Extract the [X, Y] coordinate from the center of the cell holding the provided text.  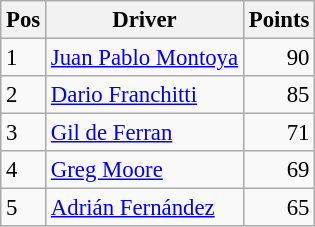
Adrián Fernández [145, 208]
71 [278, 133]
85 [278, 95]
Greg Moore [145, 170]
Juan Pablo Montoya [145, 58]
Gil de Ferran [145, 133]
5 [24, 208]
Driver [145, 20]
90 [278, 58]
65 [278, 208]
3 [24, 133]
Dario Franchitti [145, 95]
69 [278, 170]
4 [24, 170]
2 [24, 95]
1 [24, 58]
Points [278, 20]
Pos [24, 20]
